Find where the given text appears and provide that cell's center as [x, y] coordinate. 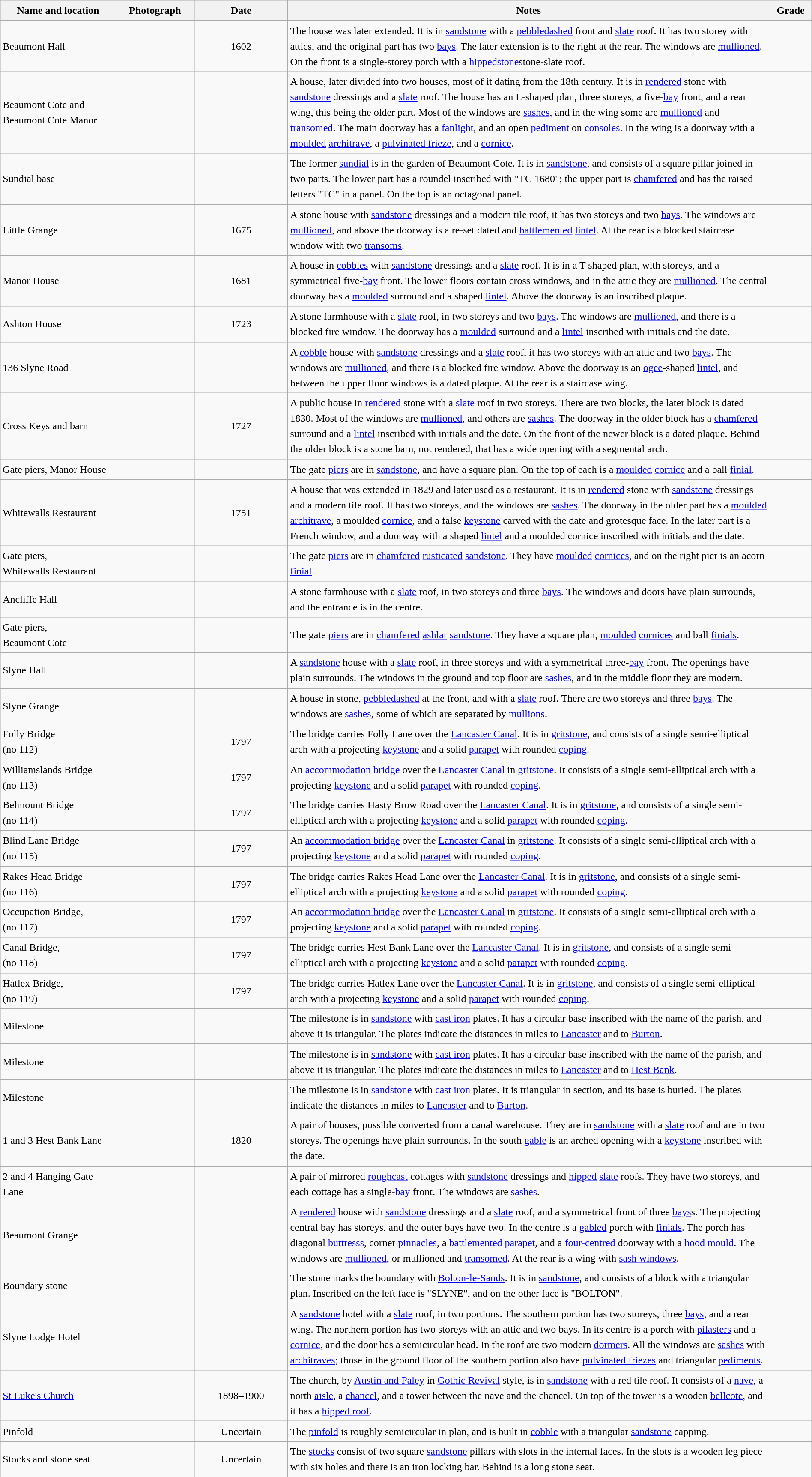
Beaumont Cote and Beaumont Cote Manor [58, 112]
1820 [241, 1140]
A stone farmhouse with a slate roof, in two storeys and three bays. The windows and doors have plain surrounds, and the entrance is in the centre. [528, 600]
The gate piers are in chamfered rusticated sandstone. They have moulded cornices, and on the right pier is an acorn finial. [528, 564]
The gate piers are in chamfered ashlar sandstone. They have a square plan, moulded cornices and ball finials. [528, 635]
Ancliffe Hall [58, 600]
Grade [791, 10]
Canal Bridge,(no 118) [58, 955]
Photograph [155, 10]
Hatlex Bridge,(no 119) [58, 990]
Slyne Hall [58, 671]
Manor House [58, 281]
Cross Keys and barn [58, 426]
Beaumont Grange [58, 1235]
Sundial base [58, 179]
1898–1900 [241, 1396]
Gate piers,Beaumont Cote [58, 635]
Gate piers, Manor House [58, 469]
Little Grange [58, 230]
Blind Lane Bridge(no 115) [58, 848]
Williamslands Bridge(no 113) [58, 777]
1723 [241, 324]
1602 [241, 46]
136 Slyne Road [58, 368]
Rakes Head Bridge(no 116) [58, 884]
Belmount Bridge(no 114) [58, 813]
Folly Bridge(no 112) [58, 742]
Name and location [58, 10]
Occupation Bridge,(no 117) [58, 919]
Ashton House [58, 324]
The gate piers are in sandstone, and have a square plan. On the top of each is a moulded cornice and a ball finial. [528, 469]
2 and 4 Hanging Gate Lane [58, 1184]
Whitewalls Restaurant [58, 512]
1681 [241, 281]
St Luke's Church [58, 1396]
1 and 3 Hest Bank Lane [58, 1140]
1675 [241, 230]
Notes [528, 10]
Beaumont Hall [58, 46]
Slyne Grange [58, 706]
1727 [241, 426]
Date [241, 10]
The pinfold is roughly semicircular in plan, and is built in cobble with a triangular sandstone capping. [528, 1432]
Boundary stone [58, 1286]
Stocks and stone seat [58, 1459]
1751 [241, 512]
Slyne Lodge Hotel [58, 1337]
Pinfold [58, 1432]
Gate piers,Whitewalls Restaurant [58, 564]
